Search for the cell housing the specified text and yield its [X, Y] center coordinate. 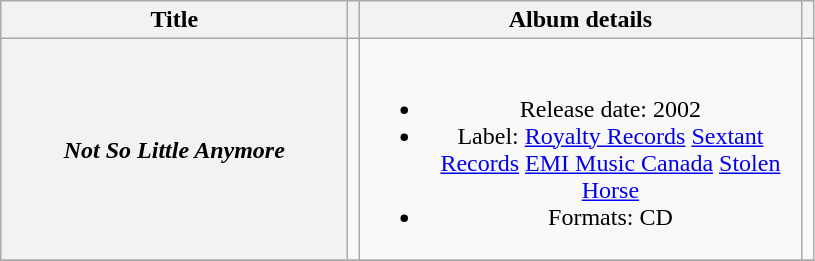
Title [174, 20]
Release date: 2002Label: Royalty Records Sextant Records EMI Music Canada Stolen HorseFormats: CD [580, 150]
Not So Little Anymore [174, 150]
Album details [580, 20]
